Determine the (x, y) coordinate at the center of the cell enclosing the given text.  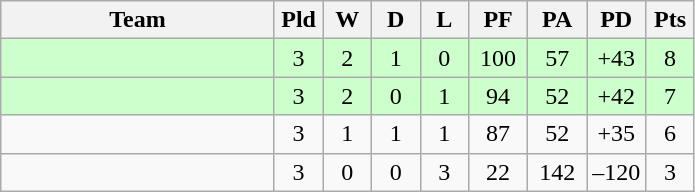
L (444, 20)
PA (558, 20)
7 (670, 96)
PF (498, 20)
8 (670, 58)
+42 (616, 96)
–120 (616, 172)
W (348, 20)
+43 (616, 58)
+35 (616, 134)
PD (616, 20)
Team (138, 20)
Pts (670, 20)
Pld (298, 20)
100 (498, 58)
22 (498, 172)
57 (558, 58)
87 (498, 134)
D (396, 20)
94 (498, 96)
6 (670, 134)
142 (558, 172)
